Determine the [x, y] coordinate at the center of the cell enclosing the given text.  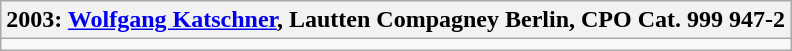
2003: Wolfgang Katschner, Lautten Compagney Berlin, CPO Cat. 999 947-2 [396, 20]
